Scan for the cell matching the given text and deliver its [x, y] coordinate at center. 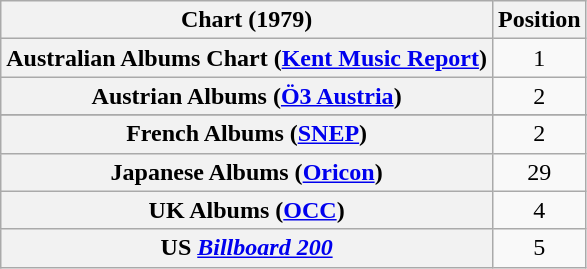
French Albums (SNEP) [247, 134]
Austrian Albums (Ö3 Austria) [247, 96]
Japanese Albums (Oricon) [247, 172]
US Billboard 200 [247, 248]
4 [539, 210]
5 [539, 248]
Position [539, 20]
UK Albums (OCC) [247, 210]
29 [539, 172]
Australian Albums Chart (Kent Music Report) [247, 58]
Chart (1979) [247, 20]
1 [539, 58]
